Output the [X, Y] coordinate of the center of the cell containing the given text.  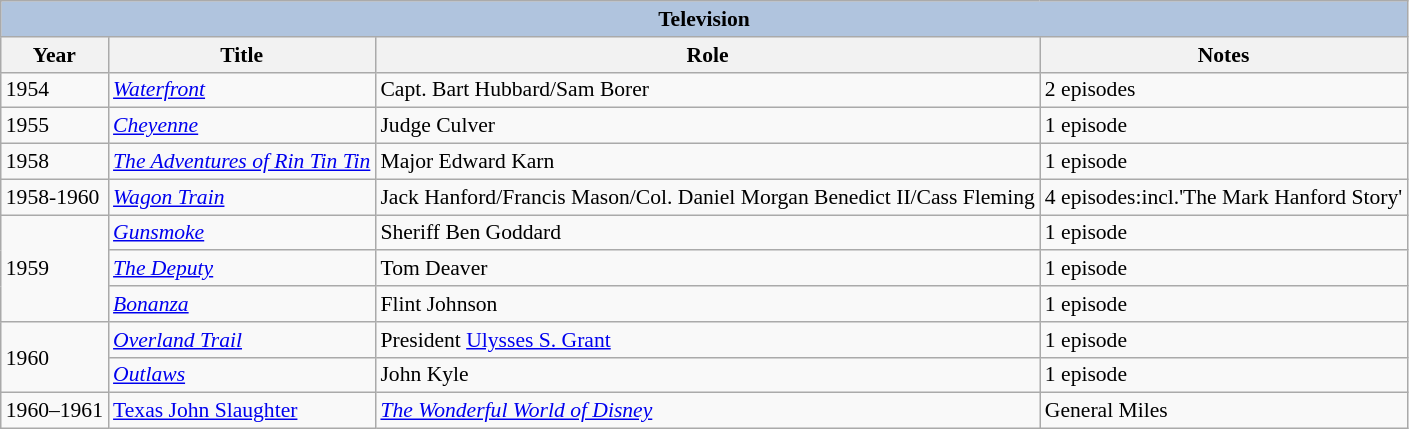
Wagon Train [242, 197]
Capt. Bart Hubbard/Sam Borer [707, 90]
1960 [54, 358]
Role [707, 55]
1960–1961 [54, 411]
1954 [54, 90]
Flint Johnson [707, 304]
The Wonderful World of Disney [707, 411]
4 episodes:incl.'The Mark Hanford Story' [1224, 197]
General Miles [1224, 411]
Major Edward Karn [707, 162]
Judge Culver [707, 126]
Title [242, 55]
Overland Trail [242, 340]
Notes [1224, 55]
1955 [54, 126]
President Ulysses S. Grant [707, 340]
Gunsmoke [242, 233]
1958 [54, 162]
Cheyenne [242, 126]
John Kyle [707, 375]
Television [704, 19]
2 episodes [1224, 90]
The Adventures of Rin Tin Tin [242, 162]
1958-1960 [54, 197]
Bonanza [242, 304]
Tom Deaver [707, 269]
Year [54, 55]
Waterfront [242, 90]
Jack Hanford/Francis Mason/Col. Daniel Morgan Benedict II/Cass Fleming [707, 197]
Outlaws [242, 375]
The Deputy [242, 269]
Texas John Slaughter [242, 411]
1959 [54, 268]
Sheriff Ben Goddard [707, 233]
